Extract the (X, Y) coordinate from the center of the cell holding the provided text.  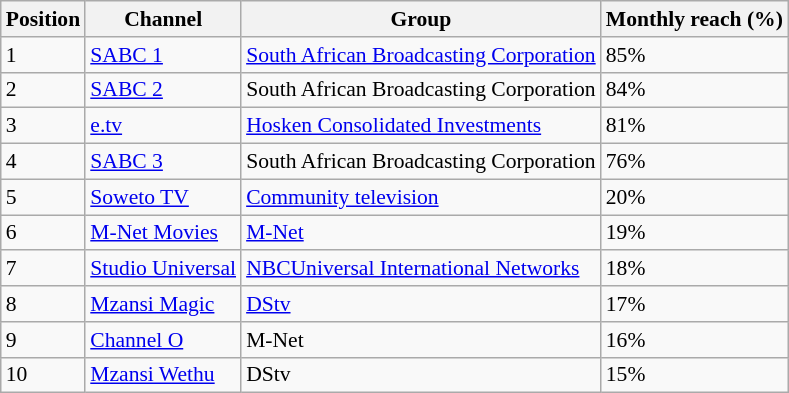
9 (43, 340)
8 (43, 304)
4 (43, 162)
1 (43, 55)
19% (694, 233)
Mzansi Magic (163, 304)
Hosken Consolidated Investments (421, 126)
NBCUniversal International Networks (421, 269)
84% (694, 90)
M-Net Movies (163, 233)
85% (694, 55)
5 (43, 197)
Channel O (163, 340)
SABC 2 (163, 90)
Channel (163, 19)
Position (43, 19)
Community television (421, 197)
15% (694, 375)
Soweto TV (163, 197)
17% (694, 304)
Studio Universal (163, 269)
20% (694, 197)
SABC 3 (163, 162)
2 (43, 90)
10 (43, 375)
3 (43, 126)
81% (694, 126)
7 (43, 269)
Mzansi Wethu (163, 375)
Monthly reach (%) (694, 19)
e.tv (163, 126)
16% (694, 340)
SABC 1 (163, 55)
76% (694, 162)
6 (43, 233)
Group (421, 19)
18% (694, 269)
